Scan for the cell matching the given text and deliver its (X, Y) coordinate at center. 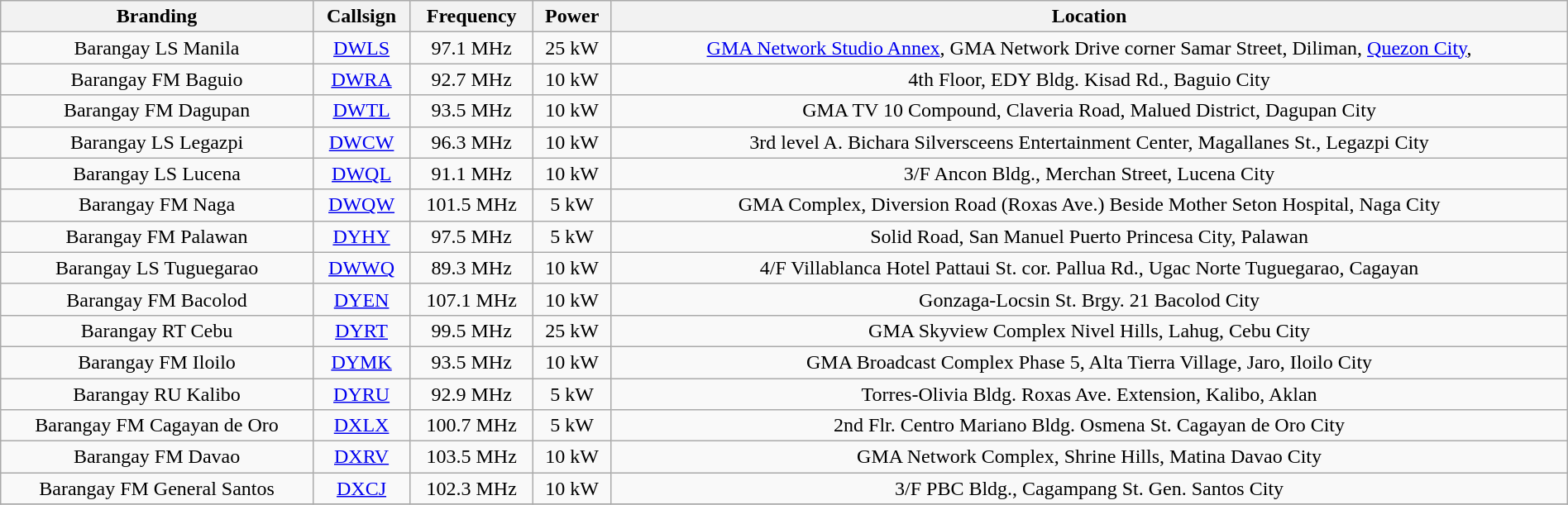
102.3 MHz (471, 488)
Callsign (361, 17)
DWCW (361, 142)
89.3 MHz (471, 268)
GMA Network Complex, Shrine Hills, Matina Davao City (1089, 457)
DWTL (361, 111)
Barangay LS Lucena (157, 174)
Barangay RU Kalibo (157, 394)
97.5 MHz (471, 236)
DWQL (361, 174)
3/F Ancon Bldg., Merchan Street, Lucena City (1089, 174)
DWRA (361, 79)
4th Floor, EDY Bldg. Kisad Rd., Baguio City (1089, 79)
DXRV (361, 457)
Barangay FM General Santos (157, 488)
Location (1089, 17)
Barangay FM Davao (157, 457)
Barangay LS Legazpi (157, 142)
DYEN (361, 299)
3/F PBC Bldg., Cagampang St. Gen. Santos City (1089, 488)
Frequency (471, 17)
DWLS (361, 48)
92.9 MHz (471, 394)
Branding (157, 17)
Power (572, 17)
97.1 MHz (471, 48)
GMA Complex, Diversion Road (Roxas Ave.) Beside Mother Seton Hospital, Naga City (1089, 205)
Solid Road, San Manuel Puerto Princesa City, Palawan (1089, 236)
Barangay LS Manila (157, 48)
DXLX (361, 426)
Gonzaga-Locsin St. Brgy. 21 Bacolod City (1089, 299)
DYRT (361, 331)
GMA Skyview Complex Nivel Hills, Lahug, Cebu City (1089, 331)
GMA Broadcast Complex Phase 5, Alta Tierra Village, Jaro, Iloilo City (1089, 362)
GMA Network Studio Annex, GMA Network Drive corner Samar Street, Diliman, Quezon City, (1089, 48)
DYRU (361, 394)
92.7 MHz (471, 79)
Barangay LS Tuguegarao (157, 268)
Torres-Olivia Bldg. Roxas Ave. Extension, Kalibo, Aklan (1089, 394)
Barangay FM Cagayan de Oro (157, 426)
107.1 MHz (471, 299)
Barangay FM Palawan (157, 236)
101.5 MHz (471, 205)
Barangay FM Naga (157, 205)
Barangay FM Iloilo (157, 362)
2nd Flr. Centro Mariano Bldg. Osmena St. Cagayan de Oro City (1089, 426)
100.7 MHz (471, 426)
DYHY (361, 236)
Barangay FM Bacolod (157, 299)
DXCJ (361, 488)
4/F Villablanca Hotel Pattaui St. cor. Pallua Rd., Ugac Norte Tuguegarao, Cagayan (1089, 268)
96.3 MHz (471, 142)
Barangay FM Baguio (157, 79)
91.1 MHz (471, 174)
Barangay FM Dagupan (157, 111)
103.5 MHz (471, 457)
DWQW (361, 205)
Barangay RT Cebu (157, 331)
GMA TV 10 Compound, Claveria Road, Malued District, Dagupan City (1089, 111)
DYMK (361, 362)
DWWQ (361, 268)
99.5 MHz (471, 331)
3rd level A. Bichara Silversceens Entertainment Center, Magallanes St., Legazpi City (1089, 142)
